Determine the [x, y] coordinate at the center of the cell enclosing the given text.  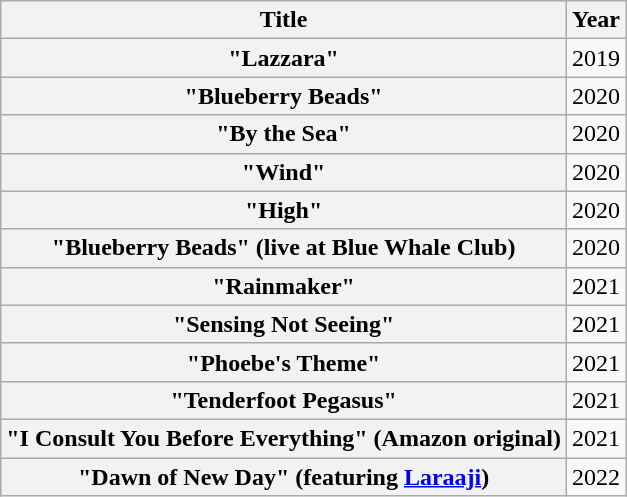
"Tenderfoot Pegasus" [284, 400]
"Blueberry Beads" [284, 96]
"Sensing Not Seeing" [284, 324]
"Lazzara" [284, 58]
"High" [284, 210]
"I Consult You Before Everything" (Amazon original) [284, 438]
"Wind" [284, 172]
"Rainmaker" [284, 286]
"Phoebe's Theme" [284, 362]
"Dawn of New Day" (featuring Laraaji) [284, 477]
2019 [596, 58]
2022 [596, 477]
"Blueberry Beads" (live at Blue Whale Club) [284, 248]
Year [596, 20]
"By the Sea" [284, 134]
Title [284, 20]
